From the cell containing the given text, extract its center point as (x, y) coordinate. 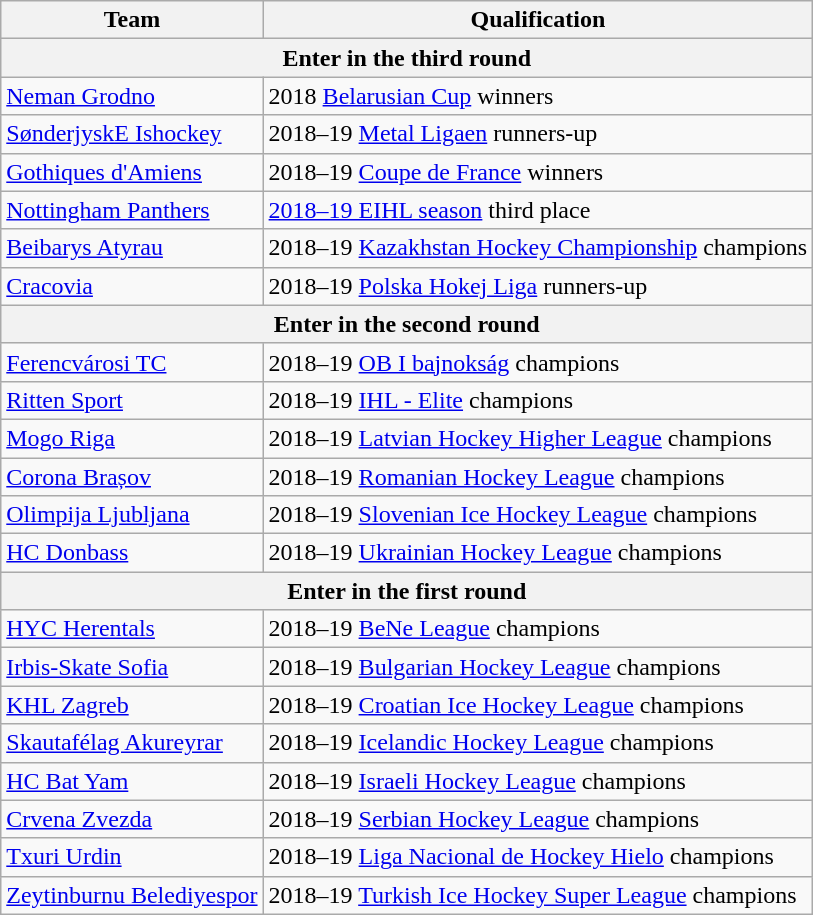
2018–19 Kazakhstan Hockey Championship champions (538, 248)
KHL Zagreb (132, 705)
Ritten Sport (132, 400)
HC Donbass (132, 553)
Mogo Riga (132, 438)
2018–19 Liga Nacional de Hockey Hielo champions (538, 857)
Txuri Urdin (132, 857)
2018–19 IHL - Elite champions (538, 400)
Crvena Zvezda (132, 819)
Skautafélag Akureyrar (132, 743)
HC Bat Yam (132, 781)
2018–19 Serbian Hockey League champions (538, 819)
2018–19 Bulgarian Hockey League champions (538, 667)
2018–19 Icelandic Hockey League champions (538, 743)
2018–19 Latvian Hockey Higher League champions (538, 438)
Cracovia (132, 286)
2018–19 Israeli Hockey League champions (538, 781)
Olimpija Ljubljana (132, 515)
2018–19 Slovenian Ice Hockey League champions (538, 515)
Enter in the third round (407, 58)
Beibarys Atyrau (132, 248)
Zeytinburnu Belediyespor (132, 895)
2018–19 Ukrainian Hockey League champions (538, 553)
Ferencvárosi TC (132, 362)
Nottingham Panthers (132, 210)
Enter in the first round (407, 591)
Enter in the second round (407, 324)
HYC Herentals (132, 629)
2018–19 OB I bajnokság champions (538, 362)
2018–19 Turkish Ice Hockey Super League champions (538, 895)
2018–19 BeNe League champions (538, 629)
Neman Grodno (132, 96)
2018–19 Romanian Hockey League champions (538, 477)
SønderjyskE Ishockey (132, 134)
2018–19 Metal Ligaen runners-up (538, 134)
Irbis-Skate Sofia (132, 667)
2018–19 Croatian Ice Hockey League champions (538, 705)
Qualification (538, 20)
2018–19 Polska Hokej Liga runners-up (538, 286)
Team (132, 20)
Corona Brașov (132, 477)
Gothiques d'Amiens (132, 172)
2018–19 Coupe de France winners (538, 172)
2018 Belarusian Cup winners (538, 96)
2018–19 EIHL season third place (538, 210)
